Determine the [x, y] coordinate at the center of the cell enclosing the given text.  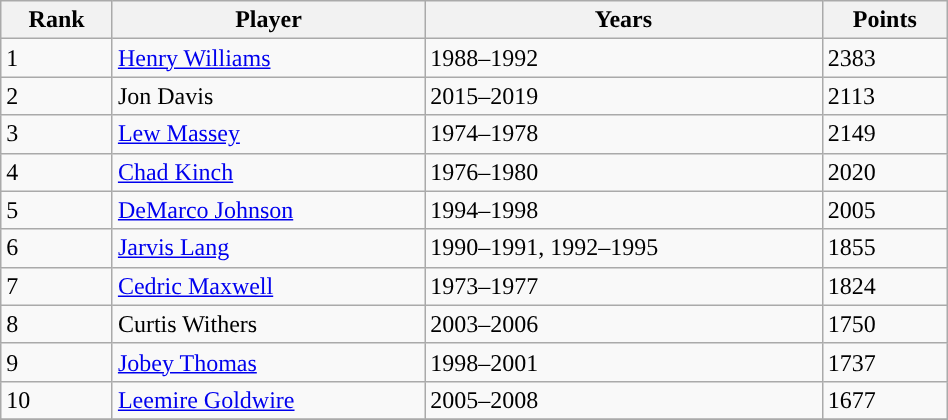
Chad Kinch [268, 172]
DeMarco Johnson [268, 210]
1737 [884, 362]
7 [57, 286]
Henry Williams [268, 58]
6 [57, 248]
Cedric Maxwell [268, 286]
Curtis Withers [268, 324]
2005–2008 [624, 400]
1973–1977 [624, 286]
2113 [884, 96]
Jon Davis [268, 96]
Lew Massey [268, 134]
2 [57, 96]
3 [57, 134]
4 [57, 172]
2015–2019 [624, 96]
2003–2006 [624, 324]
10 [57, 400]
2383 [884, 58]
1855 [884, 248]
1 [57, 58]
Jobey Thomas [268, 362]
1750 [884, 324]
1974–1978 [624, 134]
Leemire Goldwire [268, 400]
1677 [884, 400]
2020 [884, 172]
5 [57, 210]
1990–1991, 1992–1995 [624, 248]
1976–1980 [624, 172]
Player [268, 20]
Rank [57, 20]
Jarvis Lang [268, 248]
Points [884, 20]
Years [624, 20]
2149 [884, 134]
1988–1992 [624, 58]
9 [57, 362]
2005 [884, 210]
1824 [884, 286]
8 [57, 324]
1994–1998 [624, 210]
1998–2001 [624, 362]
